Scan for the cell matching the given text and deliver its [x, y] coordinate at center. 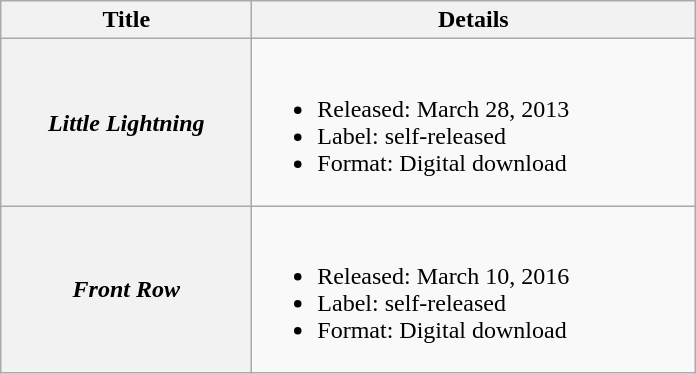
Released: March 10, 2016Label: self-releasedFormat: Digital download [474, 290]
Little Lightning [126, 122]
Released: March 28, 2013Label: self-releasedFormat: Digital download [474, 122]
Title [126, 20]
Details [474, 20]
Front Row [126, 290]
